Provide the (X, Y) coordinate of the cell's center where the given text is located.  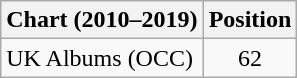
Position (250, 20)
UK Albums (OCC) (102, 58)
Chart (2010–2019) (102, 20)
62 (250, 58)
